Locate the cell with the specified text and output its [X, Y] center coordinate. 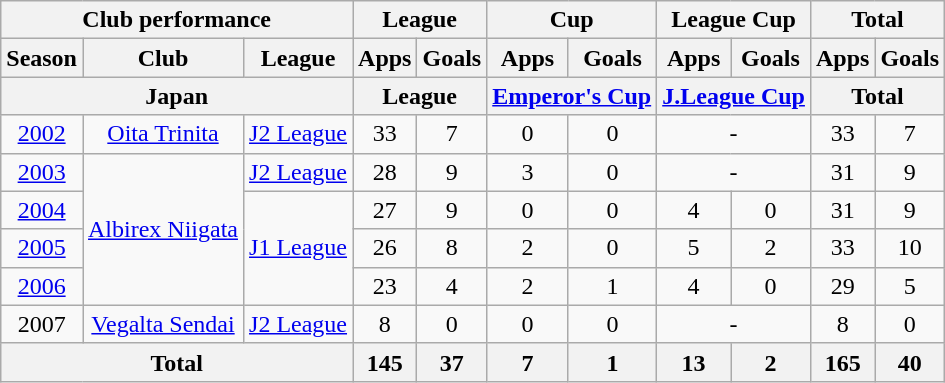
23 [385, 286]
Oita Trinita [162, 134]
3 [528, 172]
10 [910, 248]
Albirex Niigata [162, 229]
Club performance [177, 20]
Emperor's Cup [572, 96]
Vegalta Sendai [162, 324]
145 [385, 362]
37 [452, 362]
Season [42, 58]
28 [385, 172]
29 [842, 286]
165 [842, 362]
J1 League [298, 248]
J.League Cup [734, 96]
2007 [42, 324]
Japan [177, 96]
26 [385, 248]
2005 [42, 248]
40 [910, 362]
League Cup [734, 20]
Cup [572, 20]
2002 [42, 134]
Club [162, 58]
2006 [42, 286]
2004 [42, 210]
27 [385, 210]
13 [694, 362]
2003 [42, 172]
